Output the [x, y] coordinate of the center of the cell containing the given text.  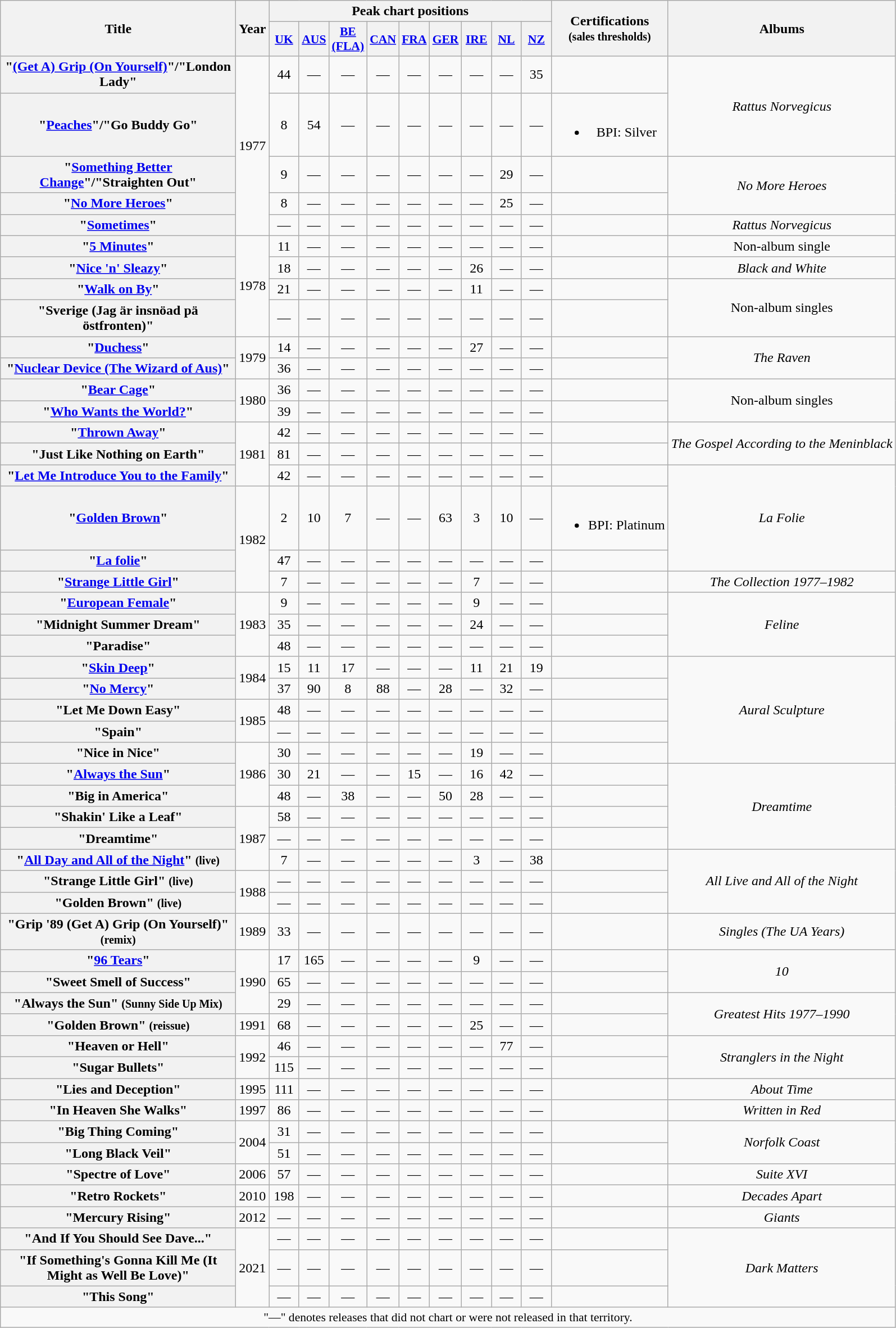
27 [476, 347]
Singles (The UA Years) [782, 932]
115 [284, 1067]
"Sweet Smell of Success" [118, 982]
1991 [253, 1025]
"Let Me Introduce You to the Family" [118, 475]
"Just Like Nothing on Earth" [118, 454]
2004 [253, 1143]
"Always the Sun" (Sunny Side Up Mix) [118, 1003]
1988 [253, 892]
1977 [253, 146]
Norfolk Coast [782, 1143]
77 [507, 1046]
UK [284, 39]
54 [313, 125]
FRA [414, 39]
"Big in America" [118, 796]
"Skin Deep" [118, 667]
"5 Minutes" [118, 246]
Dreamtime [782, 806]
"Mercury Rising" [118, 1217]
"Grip '89 (Get A) Grip (On Yourself)" (remix) [118, 932]
1987 [253, 839]
"Dreamtime" [118, 839]
32 [507, 688]
"Golden Brown" [118, 518]
"Spectre of Love" [118, 1175]
44 [284, 74]
"Strange Little Girl" (live) [118, 881]
"Sugar Bullets" [118, 1067]
26 [476, 268]
BPI: Silver [610, 125]
2006 [253, 1175]
"Walk on By" [118, 289]
1981 [253, 454]
"European Female" [118, 603]
IRE [476, 39]
Decades Apart [782, 1196]
63 [446, 518]
Stranglers in the Night [782, 1057]
1984 [253, 678]
Black and White [782, 268]
1989 [253, 932]
"All Day and All of the Night" (live) [118, 860]
86 [284, 1111]
"Who Wants the World?" [118, 411]
Title [118, 28]
"If Something's Gonna Kill Me (It Might as Well Be Love)" [118, 1268]
1979 [253, 357]
1983 [253, 624]
"Nice 'n' Sleazy" [118, 268]
57 [284, 1175]
58 [284, 817]
"Spain" [118, 731]
The Gospel According to the Meninblack [782, 443]
Dark Matters [782, 1268]
NZ [536, 39]
Aural Sculpture [782, 710]
CAN [383, 39]
NL [507, 39]
18 [284, 268]
"Retro Rockets" [118, 1196]
"In Heaven She Walks" [118, 1111]
GER [446, 39]
165 [313, 960]
1980 [253, 401]
"Midnight Summer Dream" [118, 624]
68 [284, 1025]
81 [284, 454]
BPI: Platinum [610, 518]
Albums [782, 28]
No More Heroes [782, 185]
"Golden Brown" (live) [118, 903]
"Lies and Deception" [118, 1089]
1997 [253, 1111]
All Live and All of the Night [782, 881]
Peak chart positions [410, 11]
"Sverige (Jag är insnöad pä östfronten)" [118, 318]
2 [284, 518]
88 [383, 688]
The Raven [782, 357]
Giants [782, 1217]
90 [313, 688]
"Peaches"/"Go Buddy Go" [118, 125]
Suite XVI [782, 1175]
"Thrown Away" [118, 433]
14 [284, 347]
"Paradise" [118, 646]
31 [284, 1132]
"Shakin' Like a Leaf" [118, 817]
47 [284, 560]
AUS [313, 39]
Greatest Hits 1977–1990 [782, 1014]
1992 [253, 1057]
Year [253, 28]
"(Get A) Grip (On Yourself)"/"London Lady" [118, 74]
1978 [253, 285]
"—" denotes releases that did not chart or were not released in that territory. [448, 1317]
65 [284, 982]
"La folie" [118, 560]
16 [476, 774]
37 [284, 688]
Written in Red [782, 1111]
1985 [253, 720]
50 [446, 796]
"Big Thing Coming" [118, 1132]
1982 [253, 540]
"No Mercy" [118, 688]
"Golden Brown" (reissue) [118, 1025]
"No More Heroes" [118, 203]
2010 [253, 1196]
1995 [253, 1089]
"Long Black Veil" [118, 1153]
1986 [253, 774]
Certifications(sales thresholds) [610, 28]
39 [284, 411]
La Folie [782, 518]
24 [476, 624]
"And If You Should See Dave..." [118, 1239]
46 [284, 1046]
"Nuclear Device (The Wizard of Aus)" [118, 369]
198 [284, 1196]
Non-album single [782, 246]
2021 [253, 1268]
"Bear Cage" [118, 390]
Feline [782, 624]
"Heaven or Hell" [118, 1046]
"96 Tears" [118, 960]
"Sometimes" [118, 225]
1990 [253, 982]
"Nice in Nice" [118, 753]
51 [284, 1153]
111 [284, 1089]
About Time [782, 1089]
"Something Better Change"/"Straighten Out" [118, 174]
"This Song" [118, 1297]
The Collection 1977–1982 [782, 582]
"Duchess" [118, 347]
BE (FLA) [348, 39]
"Always the Sun" [118, 774]
33 [284, 932]
"Let Me Down Easy" [118, 710]
2012 [253, 1217]
"Strange Little Girl" [118, 582]
